Search for the cell housing the specified text and yield its (x, y) center coordinate. 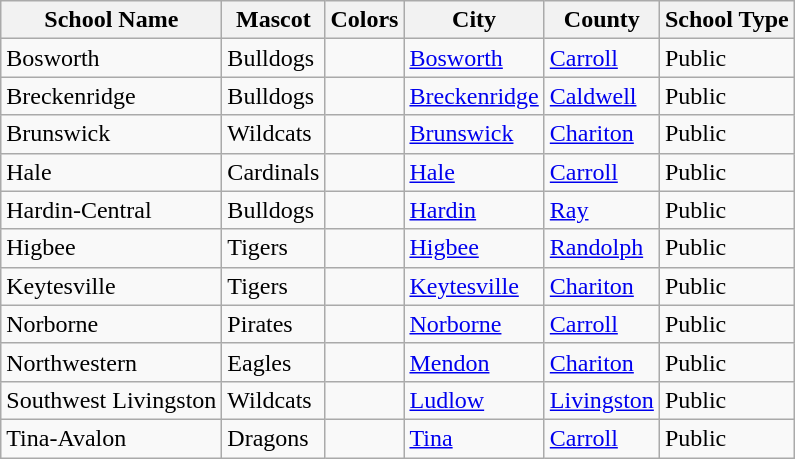
School Type (726, 20)
Randolph (602, 248)
Livingston (602, 400)
Ray (602, 210)
Colors (364, 20)
School Name (112, 20)
Cardinals (274, 172)
Ludlow (474, 400)
City (474, 20)
Caldwell (602, 96)
Hardin-Central (112, 210)
Dragons (274, 438)
Tina (474, 438)
Tina-Avalon (112, 438)
Northwestern (112, 362)
Mendon (474, 362)
Pirates (274, 324)
County (602, 20)
Mascot (274, 20)
Southwest Livingston (112, 400)
Hardin (474, 210)
Eagles (274, 362)
